Locate the cell with the specified text and output its [x, y] center coordinate. 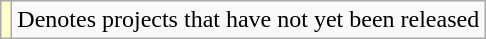
Denotes projects that have not yet been released [248, 20]
